For the text-containing cell, return its midpoint in [X, Y] coordinate format. 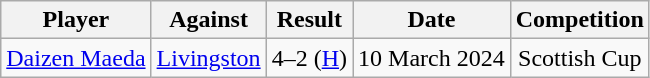
Livingston [208, 58]
Competition [580, 20]
Daizen Maeda [76, 58]
Date [432, 20]
Scottish Cup [580, 58]
Result [309, 20]
4–2 (H) [309, 58]
Player [76, 20]
Against [208, 20]
10 March 2024 [432, 58]
